Determine the [X, Y] coordinate at the center of the cell enclosing the given text.  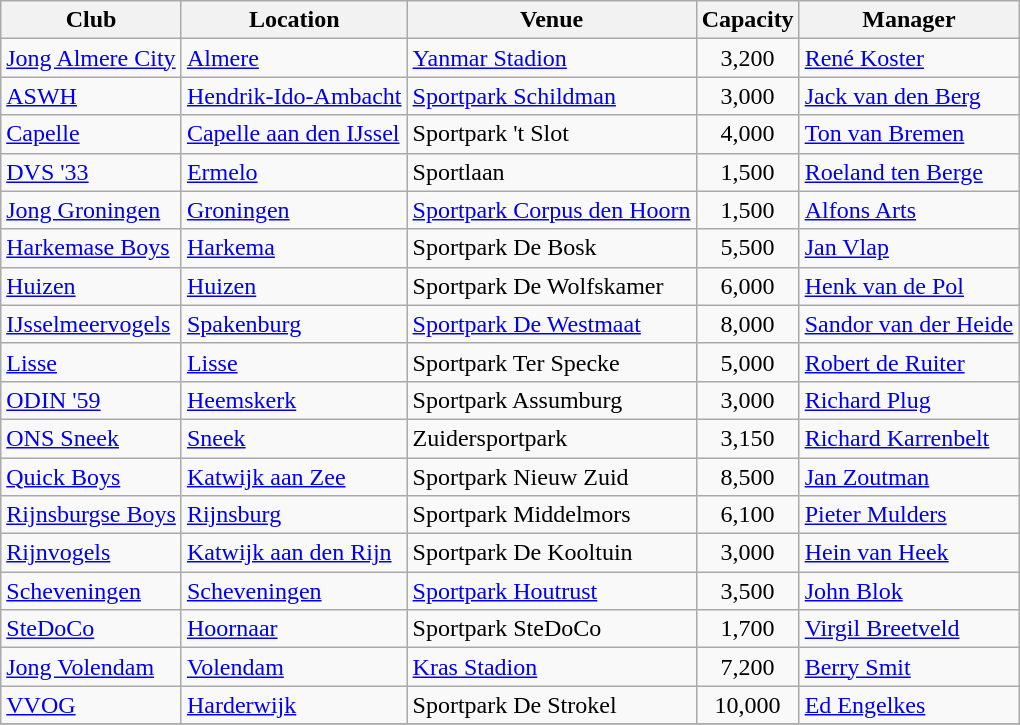
IJsselmeervogels [92, 324]
Jan Zoutman [909, 477]
Jong Groningen [92, 210]
Katwijk aan Zee [294, 477]
Manager [909, 20]
Sportpark Middelmors [552, 515]
Almere [294, 58]
Katwijk aan den Rijn [294, 553]
ODIN '59 [92, 400]
Pieter Mulders [909, 515]
Sandor van der Heide [909, 324]
8,000 [748, 324]
Jack van den Berg [909, 96]
Rijnsburg [294, 515]
Sportpark De Bosk [552, 248]
Capelle aan den IJssel [294, 134]
Sportpark Corpus den Hoorn [552, 210]
Quick Boys [92, 477]
Ton van Bremen [909, 134]
Sportpark SteDoCo [552, 629]
Harkemase Boys [92, 248]
3,200 [748, 58]
4,000 [748, 134]
Sportlaan [552, 172]
Groningen [294, 210]
Robert de Ruiter [909, 362]
6,000 [748, 286]
Kras Stadion [552, 667]
Hein van Heek [909, 553]
5,000 [748, 362]
Jong Volendam [92, 667]
Rijnsburgse Boys [92, 515]
Sportpark De Strokel [552, 705]
Virgil Breetveld [909, 629]
Heemskerk [294, 400]
Hendrik-Ido-Ambacht [294, 96]
1,700 [748, 629]
Capacity [748, 20]
Sportpark 't Slot [552, 134]
Ermelo [294, 172]
Sportpark Ter Specke [552, 362]
Location [294, 20]
Alfons Arts [909, 210]
Sportpark De Westmaat [552, 324]
Harkema [294, 248]
Sportpark Assumburg [552, 400]
Sportpark De Kooltuin [552, 553]
Spakenburg [294, 324]
Hoornaar [294, 629]
8,500 [748, 477]
Sportpark De Wolfskamer [552, 286]
Rijnvogels [92, 553]
6,100 [748, 515]
Sneek [294, 438]
ONS Sneek [92, 438]
Sportpark Nieuw Zuid [552, 477]
Richard Plug [909, 400]
Capelle [92, 134]
10,000 [748, 705]
René Koster [909, 58]
3,500 [748, 591]
VVOG [92, 705]
7,200 [748, 667]
Club [92, 20]
ASWH [92, 96]
Volendam [294, 667]
Jong Almere City [92, 58]
Zuidersportpark [552, 438]
Sportpark Houtrust [552, 591]
Yanmar Stadion [552, 58]
Harderwijk [294, 705]
John Blok [909, 591]
Venue [552, 20]
3,150 [748, 438]
SteDoCo [92, 629]
Richard Karrenbelt [909, 438]
Ed Engelkes [909, 705]
Henk van de Pol [909, 286]
5,500 [748, 248]
Roeland ten Berge [909, 172]
Berry Smit [909, 667]
Jan Vlap [909, 248]
DVS '33 [92, 172]
Sportpark Schildman [552, 96]
